Detect which cell encompasses the target text, then output its [X, Y] center coordinate. 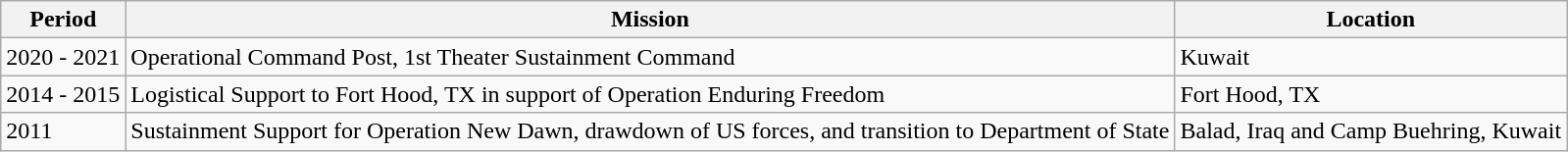
Kuwait [1371, 57]
Logistical Support to Fort Hood, TX in support of Operation Enduring Freedom [650, 94]
Operational Command Post, 1st Theater Sustainment Command [650, 57]
Period [63, 20]
2014 - 2015 [63, 94]
Fort Hood, TX [1371, 94]
Mission [650, 20]
Balad, Iraq and Camp Buehring, Kuwait [1371, 131]
2011 [63, 131]
Location [1371, 20]
2020 - 2021 [63, 57]
Sustainment Support for Operation New Dawn, drawdown of US forces, and transition to Department of State [650, 131]
